Extract the [x, y] coordinate from the center of the cell holding the provided text.  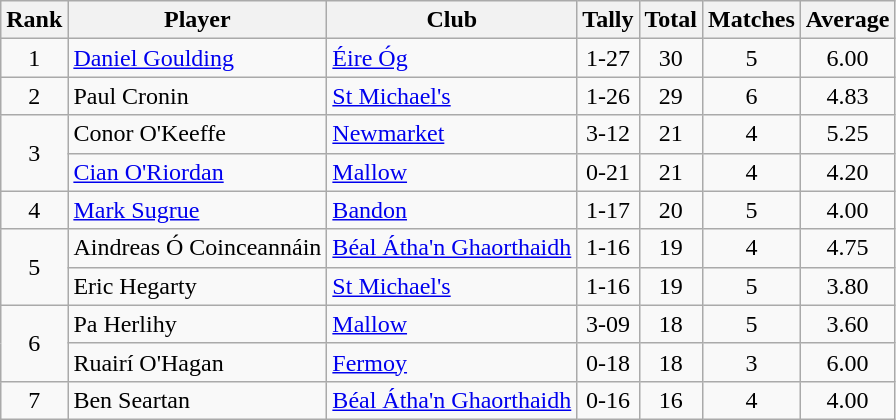
30 [671, 58]
1-17 [608, 210]
7 [34, 400]
1-27 [608, 58]
0-18 [608, 362]
1-26 [608, 96]
Tally [608, 20]
29 [671, 96]
Rank [34, 20]
16 [671, 400]
4.83 [848, 96]
0-21 [608, 172]
Conor O'Keeffe [198, 134]
Average [848, 20]
Total [671, 20]
Cian O'Riordan [198, 172]
0-16 [608, 400]
Éire Óg [452, 58]
3-12 [608, 134]
3.80 [848, 286]
Pa Herlihy [198, 324]
5.25 [848, 134]
Mark Sugrue [198, 210]
Club [452, 20]
Player [198, 20]
Bandon [452, 210]
Newmarket [452, 134]
3.60 [848, 324]
20 [671, 210]
4.20 [848, 172]
2 [34, 96]
Fermoy [452, 362]
Eric Hegarty [198, 286]
Ben Seartan [198, 400]
4.75 [848, 248]
Paul Cronin [198, 96]
3-09 [608, 324]
Ruairí O'Hagan [198, 362]
Matches [752, 20]
Aindreas Ó Coinceannáin [198, 248]
1 [34, 58]
Daniel Goulding [198, 58]
